Search for the cell housing the specified text and yield its (x, y) center coordinate. 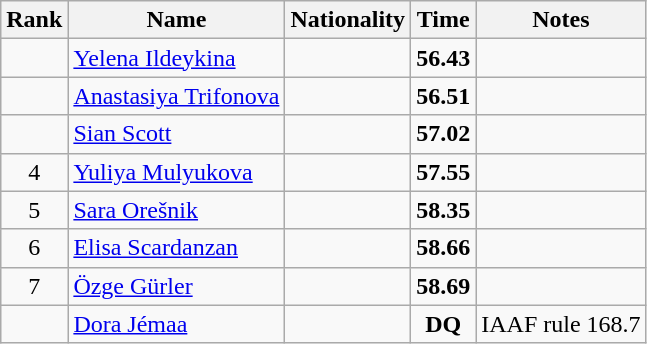
Rank (34, 20)
Anastasiya Trifonova (176, 96)
58.66 (444, 248)
57.55 (444, 172)
6 (34, 248)
DQ (444, 324)
7 (34, 286)
Notes (561, 20)
5 (34, 210)
Sian Scott (176, 134)
Nationality (348, 20)
Elisa Scardanzan (176, 248)
Dora Jémaa (176, 324)
Name (176, 20)
57.02 (444, 134)
4 (34, 172)
IAAF rule 168.7 (561, 324)
Sara Orešnik (176, 210)
Özge Gürler (176, 286)
Yuliya Mulyukova (176, 172)
Yelena Ildeykina (176, 58)
56.43 (444, 58)
58.35 (444, 210)
Time (444, 20)
56.51 (444, 96)
58.69 (444, 286)
